Return (X, Y) of the center of cell containing provided text 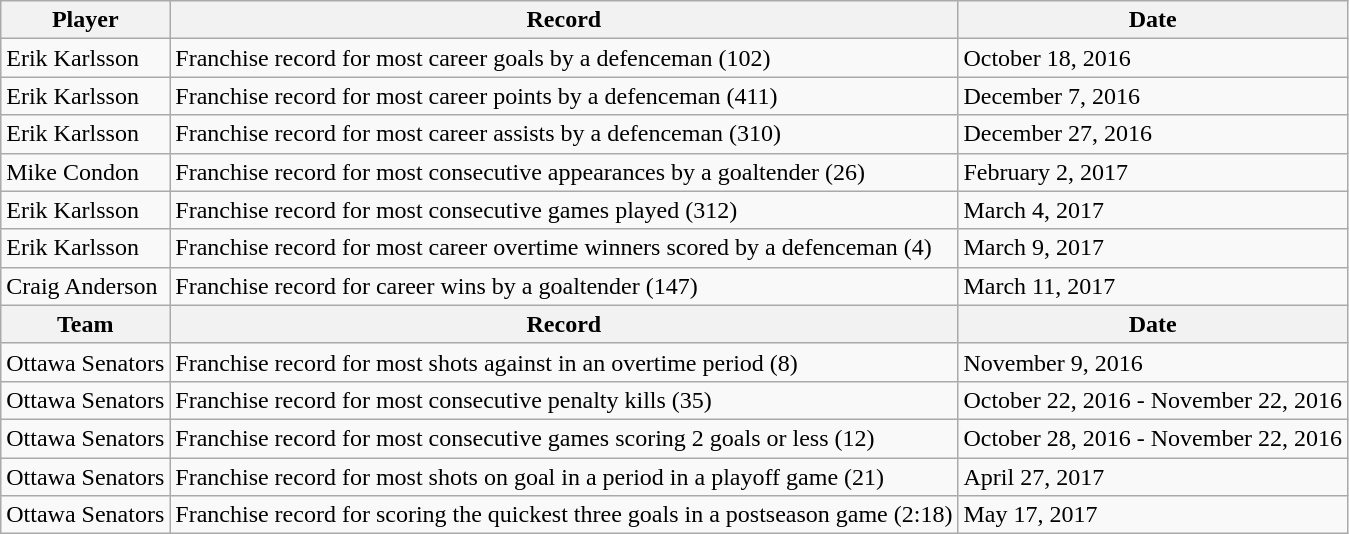
Franchise record for career wins by a goaltender (147) (564, 286)
November 9, 2016 (1153, 362)
Franchise record for most consecutive games played (312) (564, 210)
Mike Condon (86, 172)
Franchise record for most career goals by a defenceman (102) (564, 58)
Franchise record for most shots on goal in a period in a playoff game (21) (564, 477)
Player (86, 20)
October 18, 2016 (1153, 58)
December 7, 2016 (1153, 96)
Franchise record for most consecutive games scoring 2 goals or less (12) (564, 438)
March 4, 2017 (1153, 210)
Franchise record for most career assists by a defenceman (310) (564, 134)
February 2, 2017 (1153, 172)
Franchise record for most consecutive appearances by a goaltender (26) (564, 172)
April 27, 2017 (1153, 477)
Franchise record for most consecutive penalty kills (35) (564, 400)
Franchise record for scoring the quickest three goals in a postseason game (2:18) (564, 515)
March 11, 2017 (1153, 286)
Franchise record for most shots against in an overtime period (8) (564, 362)
May 17, 2017 (1153, 515)
Craig Anderson (86, 286)
March 9, 2017 (1153, 248)
Franchise record for most career overtime winners scored by a defenceman (4) (564, 248)
October 28, 2016 - November 22, 2016 (1153, 438)
December 27, 2016 (1153, 134)
Team (86, 324)
Franchise record for most career points by a defenceman (411) (564, 96)
October 22, 2016 - November 22, 2016 (1153, 400)
